Scan for the cell matching the given text and deliver its (X, Y) coordinate at center. 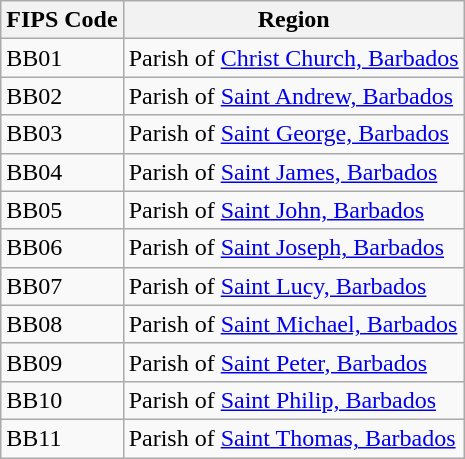
Parish of Saint Joseph, Barbados (294, 248)
BB04 (62, 172)
BB06 (62, 248)
BB07 (62, 286)
BB01 (62, 58)
BB08 (62, 324)
Parish of Saint George, Barbados (294, 134)
Parish of Saint John, Barbados (294, 210)
BB11 (62, 438)
Parish of Saint Philip, Barbados (294, 400)
BB09 (62, 362)
BB05 (62, 210)
Parish of Saint James, Barbados (294, 172)
Parish of Saint Michael, Barbados (294, 324)
Parish of Saint Lucy, Barbados (294, 286)
BB03 (62, 134)
Region (294, 20)
Parish of Saint Andrew, Barbados (294, 96)
Parish of Saint Thomas, Barbados (294, 438)
Parish of Christ Church, Barbados (294, 58)
FIPS Code (62, 20)
BB02 (62, 96)
Parish of Saint Peter, Barbados (294, 362)
BB10 (62, 400)
